Locate the cell with the specified text and output its [x, y] center coordinate. 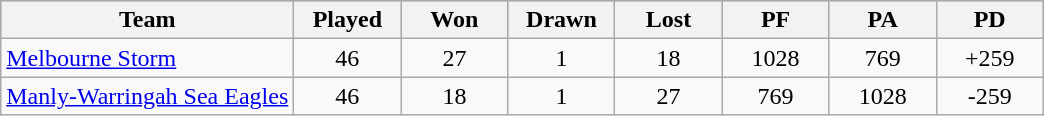
Manly-Warringah Sea Eagles [148, 96]
PA [882, 20]
Won [454, 20]
Lost [668, 20]
Team [148, 20]
+259 [990, 58]
Played [348, 20]
Melbourne Storm [148, 58]
-259 [990, 96]
PF [776, 20]
PD [990, 20]
Drawn [562, 20]
